Output the (X, Y) coordinate of the center of the cell containing the given text.  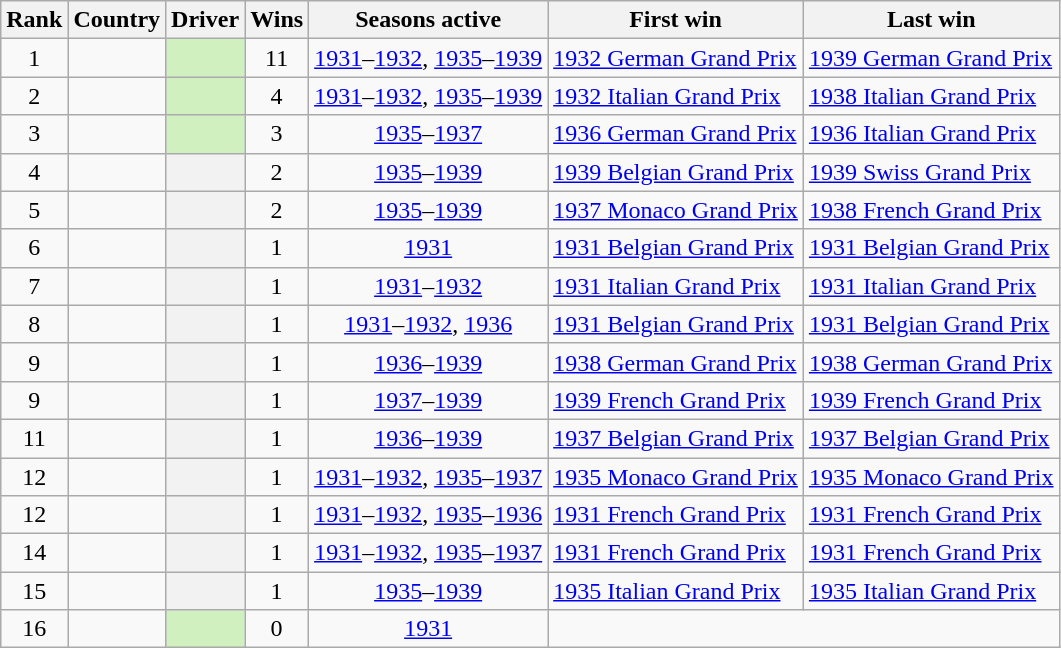
1937 Monaco Grand Prix (676, 210)
1931–1932, 1935–1936 (428, 515)
0 (277, 629)
15 (34, 591)
8 (34, 324)
7 (34, 286)
Country (117, 20)
1936 Italian Grand Prix (931, 134)
1937–1939 (428, 400)
1932 Italian Grand Prix (676, 96)
1936 German Grand Prix (676, 134)
1939 Belgian Grand Prix (676, 172)
Last win (931, 20)
1931–1932, 1936 (428, 324)
1938 Italian Grand Prix (931, 96)
16 (34, 629)
Wins (277, 20)
1939 Swiss Grand Prix (931, 172)
1935–1937 (428, 134)
1932 German Grand Prix (676, 58)
1931–1932 (428, 286)
Seasons active (428, 20)
Driver (206, 20)
6 (34, 248)
14 (34, 553)
1938 French Grand Prix (931, 210)
1939 German Grand Prix (931, 58)
5 (34, 210)
First win (676, 20)
Rank (34, 20)
